Determine the (X, Y) coordinate at the center of the cell enclosing the given text.  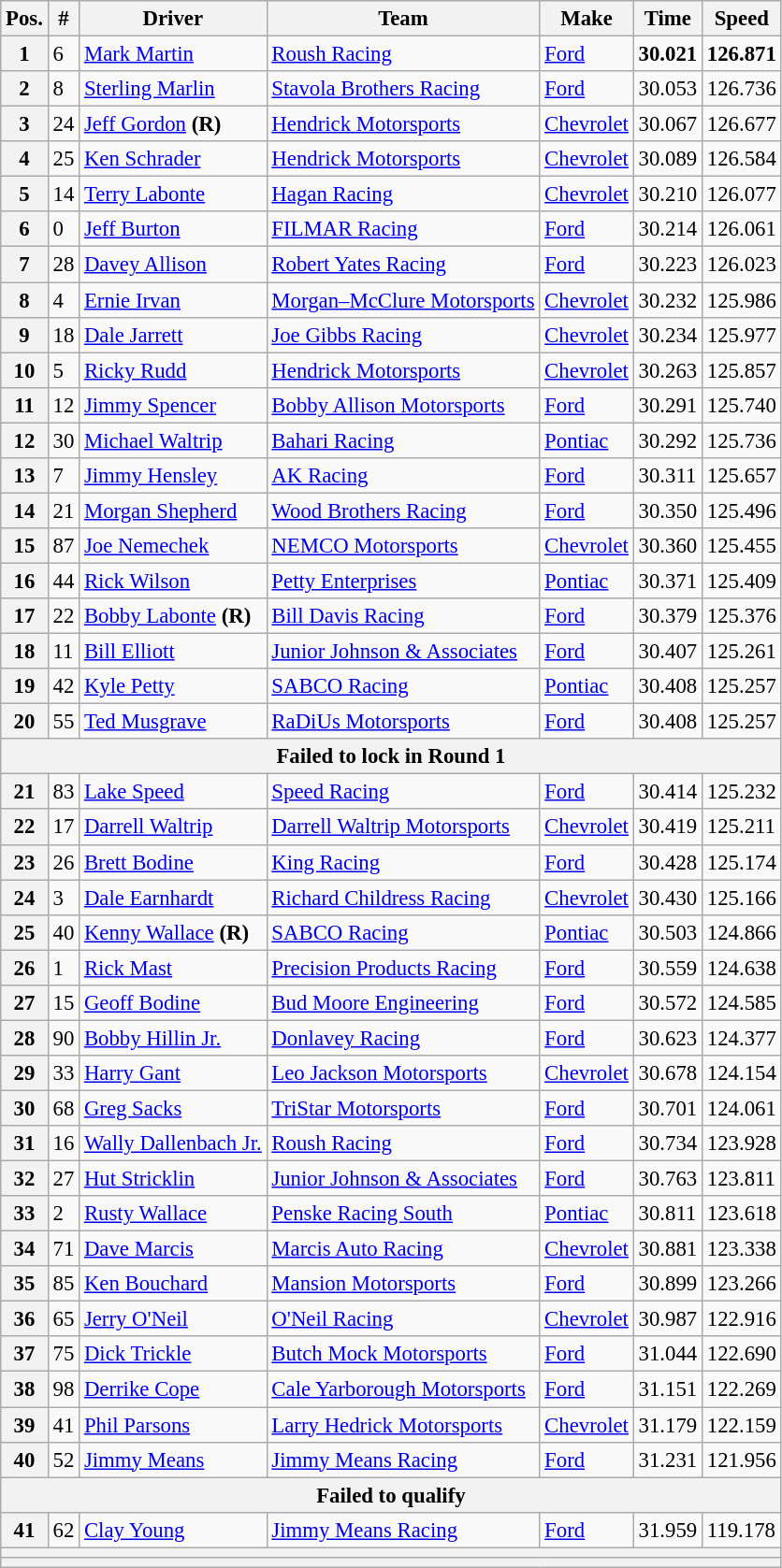
Ken Bouchard (173, 1284)
13 (24, 476)
30.292 (668, 440)
126.584 (741, 159)
55 (64, 722)
Derrike Cope (173, 1389)
Jerry O'Neil (173, 1319)
Mark Martin (173, 54)
Terry Labonte (173, 194)
Time (668, 19)
30.899 (668, 1284)
125.740 (741, 405)
125.977 (741, 335)
30.291 (668, 405)
98 (64, 1389)
Penske Racing South (403, 1214)
36 (24, 1319)
Jeff Gordon (R) (173, 124)
122.916 (741, 1319)
Joe Nemechek (173, 546)
125.455 (741, 546)
Ricky Rudd (173, 370)
Davey Allison (173, 265)
30.701 (668, 1108)
Bobby Allison Motorsports (403, 405)
126.871 (741, 54)
83 (64, 792)
30.428 (668, 862)
Bahari Racing (403, 440)
125.211 (741, 827)
87 (64, 546)
AK Racing (403, 476)
125.857 (741, 370)
71 (64, 1249)
30.263 (668, 370)
125.261 (741, 652)
Dale Earnhardt (173, 898)
9 (24, 335)
# (64, 19)
Joe Gibbs Racing (403, 335)
126.077 (741, 194)
Rick Mast (173, 968)
30.811 (668, 1214)
Marcis Auto Racing (403, 1249)
30.379 (668, 616)
85 (64, 1284)
Jimmy Means (173, 1460)
30.430 (668, 898)
125.409 (741, 581)
122.269 (741, 1389)
30.623 (668, 1038)
20 (24, 722)
123.618 (741, 1214)
Geoff Bodine (173, 1003)
Greg Sacks (173, 1108)
125.986 (741, 300)
125.166 (741, 898)
31.179 (668, 1425)
Kenny Wallace (R) (173, 932)
30.407 (668, 652)
30.067 (668, 124)
FILMAR Racing (403, 229)
Ken Schrader (173, 159)
Donlavey Racing (403, 1038)
31.151 (668, 1389)
Darrell Waltrip Motorsports (403, 827)
31 (24, 1144)
126.061 (741, 229)
Michael Waltrip (173, 440)
Richard Childress Racing (403, 898)
124.585 (741, 1003)
Clay Young (173, 1530)
Jimmy Spencer (173, 405)
124.377 (741, 1038)
Jimmy Hensley (173, 476)
31.959 (668, 1530)
121.956 (741, 1460)
Wood Brothers Racing (403, 511)
39 (24, 1425)
30.371 (668, 581)
Robert Yates Racing (403, 265)
126.677 (741, 124)
65 (64, 1319)
30.232 (668, 300)
Bobby Labonte (R) (173, 616)
30.419 (668, 827)
44 (64, 581)
30.089 (668, 159)
123.338 (741, 1249)
Sterling Marlin (173, 89)
TriStar Motorsports (403, 1108)
Hagan Racing (403, 194)
Precision Products Racing (403, 968)
30.223 (668, 265)
Butch Mock Motorsports (403, 1355)
Cale Yarborough Motorsports (403, 1389)
30.214 (668, 229)
125.232 (741, 792)
Stavola Brothers Racing (403, 89)
Morgan Shepherd (173, 511)
Make (586, 19)
Speed (741, 19)
Team (403, 19)
Driver (173, 19)
30.234 (668, 335)
Failed to lock in Round 1 (391, 756)
31.044 (668, 1355)
Speed Racing (403, 792)
75 (64, 1355)
125.376 (741, 616)
125.736 (741, 440)
124.154 (741, 1073)
Leo Jackson Motorsports (403, 1073)
30.053 (668, 89)
Mansion Motorsports (403, 1284)
Failed to qualify (391, 1495)
Dave Marcis (173, 1249)
Lake Speed (173, 792)
123.928 (741, 1144)
30.021 (668, 54)
Kyle Petty (173, 686)
Phil Parsons (173, 1425)
30.763 (668, 1179)
38 (24, 1389)
68 (64, 1108)
119.178 (741, 1530)
30.881 (668, 1249)
Morgan–McClure Motorsports (403, 300)
124.061 (741, 1108)
Larry Hedrick Motorsports (403, 1425)
Bobby Hillin Jr. (173, 1038)
30.503 (668, 932)
30.572 (668, 1003)
Bill Elliott (173, 652)
Darrell Waltrip (173, 827)
90 (64, 1038)
30.414 (668, 792)
29 (24, 1073)
125.496 (741, 511)
O'Neil Racing (403, 1319)
King Racing (403, 862)
Hut Stricklin (173, 1179)
19 (24, 686)
Ernie Irvan (173, 300)
30.734 (668, 1144)
Bud Moore Engineering (403, 1003)
32 (24, 1179)
37 (24, 1355)
Rick Wilson (173, 581)
Bill Davis Racing (403, 616)
31.231 (668, 1460)
Rusty Wallace (173, 1214)
30.678 (668, 1073)
0 (64, 229)
Dale Jarrett (173, 335)
126.023 (741, 265)
52 (64, 1460)
42 (64, 686)
Brett Bodine (173, 862)
122.159 (741, 1425)
Wally Dallenbach Jr. (173, 1144)
Dick Trickle (173, 1355)
122.690 (741, 1355)
124.866 (741, 932)
23 (24, 862)
30.350 (668, 511)
30.559 (668, 968)
30.360 (668, 546)
62 (64, 1530)
125.657 (741, 476)
RaDiUs Motorsports (403, 722)
30.987 (668, 1319)
Pos. (24, 19)
Petty Enterprises (403, 581)
NEMCO Motorsports (403, 546)
123.811 (741, 1179)
Harry Gant (173, 1073)
10 (24, 370)
35 (24, 1284)
124.638 (741, 968)
Jeff Burton (173, 229)
125.174 (741, 862)
123.266 (741, 1284)
126.736 (741, 89)
34 (24, 1249)
30.311 (668, 476)
Ted Musgrave (173, 722)
30.210 (668, 194)
